Capture the cell that displays the provided text and extract its [x, y] central coordinate. 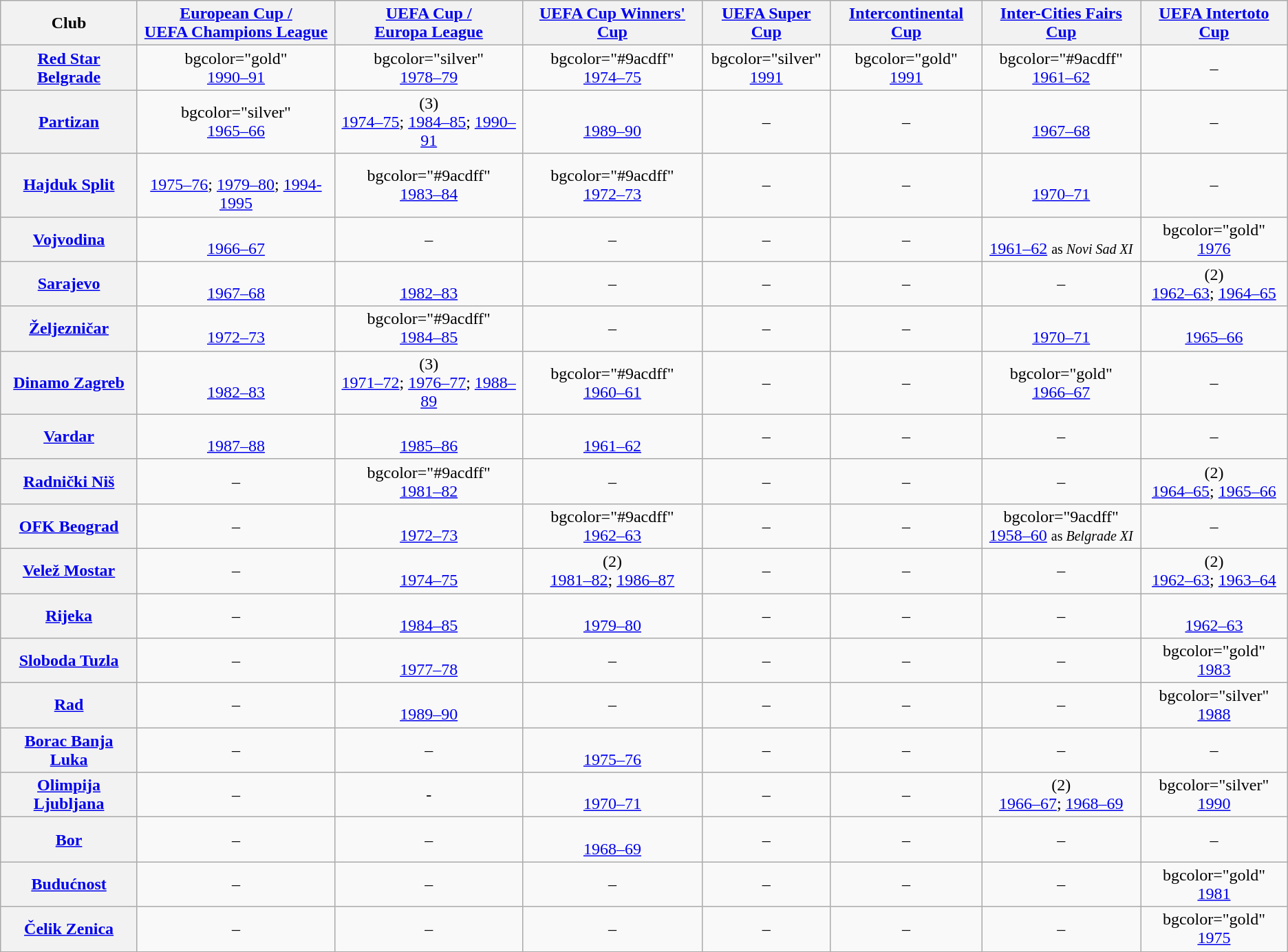
(2) 1962–63; 1964–65 [1214, 283]
Inter-Cities Fairs Cup [1061, 23]
UEFA Intertoto Cup [1214, 23]
Bor [69, 839]
UEFA Cup Winners' Cup [612, 23]
bgcolor="#9acdff" 1960–61 [612, 382]
bgcolor="gold" 1983 [1214, 660]
Partizan [69, 122]
Čelik Zenica [69, 929]
bgcolor="#9acdff" 1972–73 [612, 185]
Sarajevo [69, 283]
(3) 1974–75; 1984–85; 1990–91 [429, 122]
bgcolor="#9acdff" 1984–85 [429, 329]
1974–75 [429, 571]
(3) 1971–72; 1976–77; 1988–89 [429, 382]
1987–88 [235, 436]
1985–86 [429, 436]
1961–62 [612, 436]
1979–80 [612, 615]
UEFA Super Cup [766, 23]
Velež Mostar [69, 571]
- [429, 795]
Rijeka [69, 615]
(2) 1962–63; 1963–64 [1214, 571]
1961–62 as Novi Sad XI [1061, 239]
1966–67 [235, 239]
bgcolor="gold" 1990–91 [235, 67]
Intercontinental Cup [906, 23]
1965–66 [1214, 329]
Borac Banja Luka [69, 750]
bgcolor="gold" 1981 [1214, 885]
(2) 1966–67; 1968–69 [1061, 795]
1968–69 [612, 839]
UEFA Cup / Europa League [429, 23]
Red Star Belgrade [69, 67]
bgcolor="silver" 1978–79 [429, 67]
Dinamo Zagreb [69, 382]
bgcolor="silver" 1965–66 [235, 122]
(2) 1981–82; 1986–87 [612, 571]
Rad [69, 706]
Sloboda Tuzla [69, 660]
1977–78 [429, 660]
bgcolor="#9acdff" 1961–62 [1061, 67]
1984–85 [429, 615]
bgcolor="silver" 1988 [1214, 706]
(2) 1964–65; 1965–66 [1214, 482]
bgcolor="#9acdff" 1974–75 [612, 67]
Olimpija Ljubljana [69, 795]
1975–76; 1979–80; 1994-1995 [235, 185]
Vardar [69, 436]
bgcolor="silver" 1990 [1214, 795]
bgcolor="gold" 1991 [906, 67]
bgcolor="#9acdff" 1981–82 [429, 482]
bgcolor="gold" 1975 [1214, 929]
Željezničar [69, 329]
bgcolor="silver" 1991 [766, 67]
bgcolor="#9acdff" 1962–63 [612, 526]
Radnički Niš [69, 482]
bgcolor="#9acdff" 1983–84 [429, 185]
1975–76 [612, 750]
bgcolor="gold" 1976 [1214, 239]
bgcolor="gold" 1966–67 [1061, 382]
Budućnost [69, 885]
Hajduk Split [69, 185]
Vojvodina [69, 239]
1962–63 [1214, 615]
Club [69, 23]
OFK Beograd [69, 526]
European Cup / UEFA Champions League [235, 23]
bgcolor="9acdff" 1958–60 as Belgrade XI [1061, 526]
